Determine the [X, Y] coordinate at the center of the cell enclosing the given text.  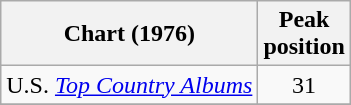
Peakposition [304, 34]
31 [304, 85]
Chart (1976) [130, 34]
U.S. Top Country Albums [130, 85]
